Locate the cell with the specified text and output its (x, y) center coordinate. 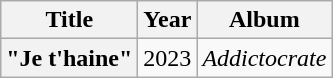
Album (264, 20)
"Je t'haine" (70, 58)
2023 (168, 58)
Title (70, 20)
Year (168, 20)
Addictocrate (264, 58)
